Capture the cell that displays the provided text and extract its [X, Y] central coordinate. 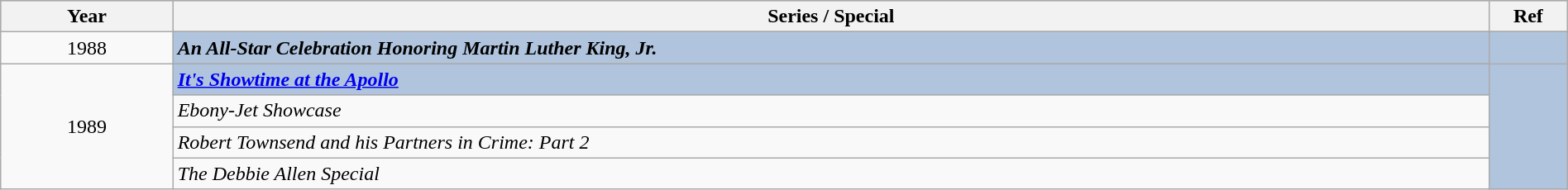
Ref [1528, 17]
Ebony-Jet Showcase [830, 111]
The Debbie Allen Special [830, 173]
1988 [87, 48]
It's Showtime at the Apollo [830, 79]
Series / Special [830, 17]
An All-Star Celebration Honoring Martin Luther King, Jr. [830, 48]
1989 [87, 126]
Year [87, 17]
Robert Townsend and his Partners in Crime: Part 2 [830, 142]
